Output the (X, Y) coordinate of the center of the cell containing the given text.  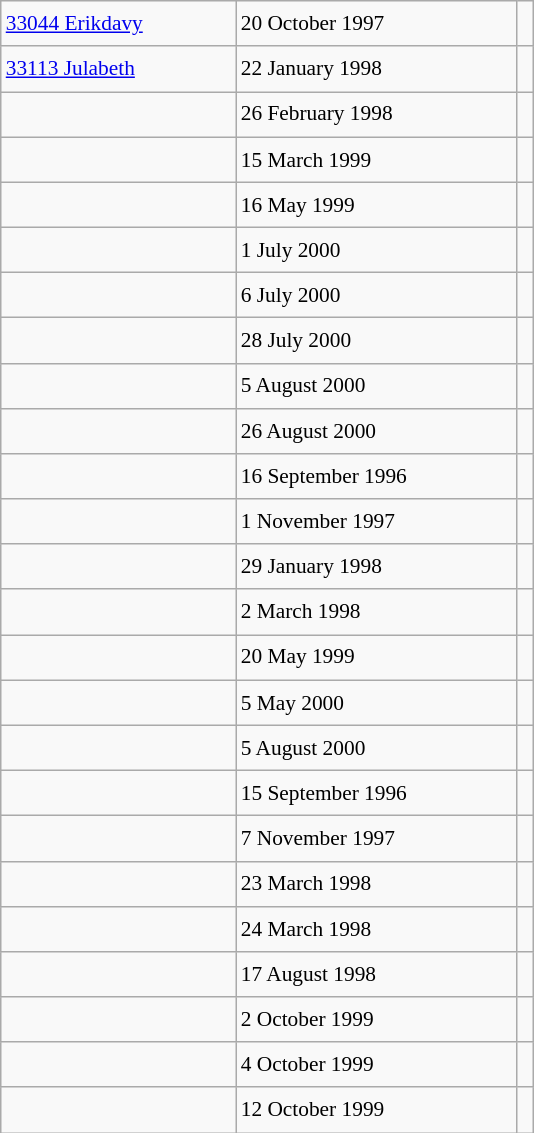
33044 Erikdavy (118, 24)
20 May 1999 (376, 658)
1 November 1997 (376, 522)
29 January 1998 (376, 566)
15 September 1996 (376, 792)
26 February 1998 (376, 114)
20 October 1997 (376, 24)
33113 Julabeth (118, 68)
16 May 1999 (376, 204)
26 August 2000 (376, 430)
16 September 1996 (376, 476)
24 March 1998 (376, 928)
5 May 2000 (376, 702)
6 July 2000 (376, 296)
7 November 1997 (376, 838)
4 October 1999 (376, 1064)
28 July 2000 (376, 340)
22 January 1998 (376, 68)
17 August 1998 (376, 974)
15 March 1999 (376, 160)
12 October 1999 (376, 1110)
2 October 1999 (376, 1020)
23 March 1998 (376, 884)
1 July 2000 (376, 250)
2 March 1998 (376, 612)
